Capture the cell that displays the provided text and extract its [X, Y] central coordinate. 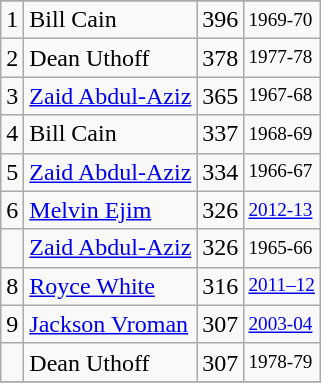
2012-13 [282, 210]
1968-69 [282, 134]
1966-67 [282, 172]
3 [12, 96]
2003-04 [282, 324]
316 [220, 286]
1978-79 [282, 362]
4 [12, 134]
1967-68 [282, 96]
1977-78 [282, 58]
337 [220, 134]
5 [12, 172]
2011–12 [282, 286]
Royce White [110, 286]
396 [220, 20]
378 [220, 58]
365 [220, 96]
6 [12, 210]
1 [12, 20]
Melvin Ejim [110, 210]
9 [12, 324]
1965-66 [282, 248]
1969-70 [282, 20]
334 [220, 172]
8 [12, 286]
2 [12, 58]
Jackson Vroman [110, 324]
